Find where the given text appears and provide that cell's center as (x, y) coordinate. 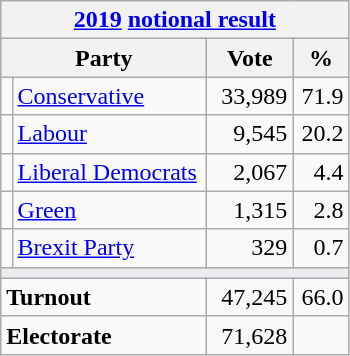
0.7 (321, 248)
Vote (250, 58)
Labour (110, 134)
2019 notional result (175, 20)
71.9 (321, 96)
9,545 (250, 134)
1,315 (250, 210)
2,067 (250, 172)
2.8 (321, 210)
33,989 (250, 96)
20.2 (321, 134)
Electorate (104, 335)
Liberal Democrats (110, 172)
Turnout (104, 297)
Brexit Party (110, 248)
66.0 (321, 297)
47,245 (250, 297)
Party (104, 58)
Conservative (110, 96)
% (321, 58)
Green (110, 210)
4.4 (321, 172)
71,628 (250, 335)
329 (250, 248)
